Return [X, Y] of the center of cell containing provided text 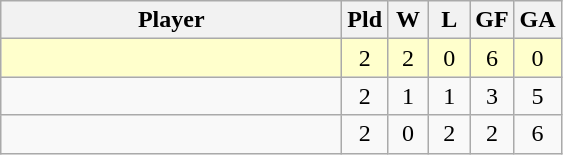
L [450, 20]
Player [172, 20]
Pld [365, 20]
5 [538, 96]
GA [538, 20]
W [408, 20]
3 [492, 96]
GF [492, 20]
